Provide the [x, y] coordinate of the cell's center where the given text is located.  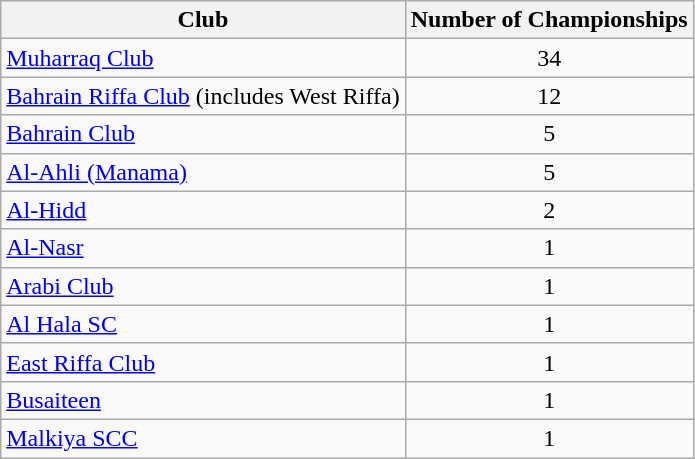
Bahrain Riffa Club (includes West Riffa) [203, 96]
Busaiteen [203, 400]
Al-Hidd [203, 210]
34 [549, 58]
Bahrain Club [203, 134]
Number of Championships [549, 20]
Muharraq Club [203, 58]
12 [549, 96]
Malkiya SCC [203, 438]
Al-Ahli (Manama) [203, 172]
Arabi Club [203, 286]
Al Hala SC [203, 324]
East Riffa Club [203, 362]
Club [203, 20]
2 [549, 210]
Al-Nasr [203, 248]
